Detect which cell encompasses the target text, then output its (x, y) center coordinate. 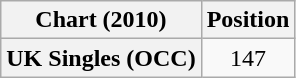
UK Singles (OCC) (101, 58)
Chart (2010) (101, 20)
Position (248, 20)
147 (248, 58)
